Identify which cell holds the provided text, then report its [x, y] central coordinate. 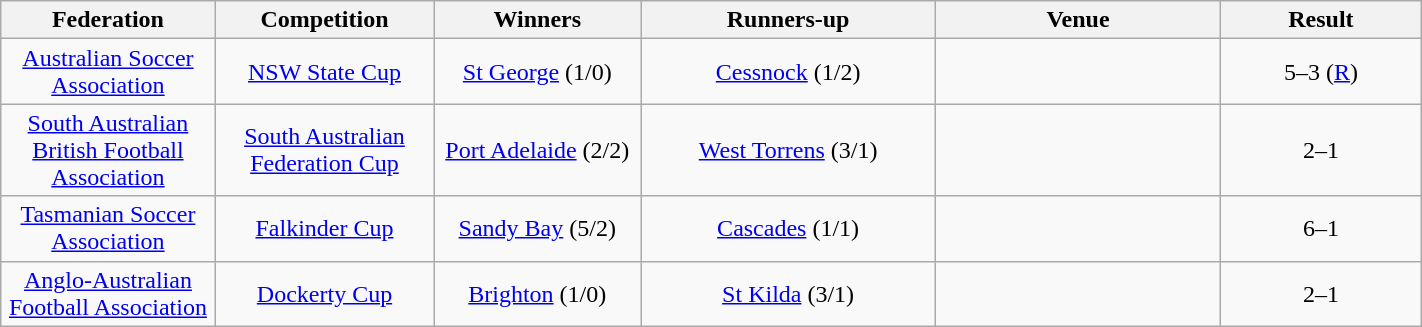
St Kilda (3/1) [788, 294]
Venue [1078, 20]
Runners-up [788, 20]
Sandy Bay (5/2) [538, 228]
Competition [324, 20]
Dockerty Cup [324, 294]
Result [1322, 20]
West Torrens (3/1) [788, 150]
South Australian Federation Cup [324, 150]
5–3 (R) [1322, 72]
Federation [108, 20]
Anglo-Australian Football Association [108, 294]
Winners [538, 20]
Cessnock (1/2) [788, 72]
Port Adelaide (2/2) [538, 150]
South Australian British Football Association [108, 150]
Cascades (1/1) [788, 228]
St George (1/0) [538, 72]
Falkinder Cup [324, 228]
Australian Soccer Association [108, 72]
6–1 [1322, 228]
Tasmanian Soccer Association [108, 228]
Brighton (1/0) [538, 294]
NSW State Cup [324, 72]
